Find where the given text appears and provide that cell's center as [X, Y] coordinate. 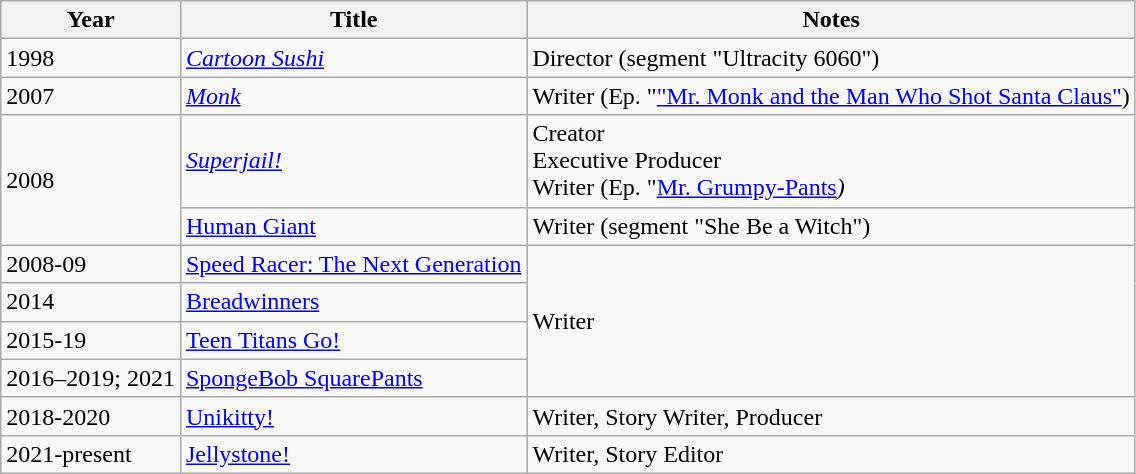
2018-2020 [91, 416]
Writer (segment "She Be a Witch") [831, 226]
Notes [831, 20]
CreatorExecutive ProducerWriter (Ep. "Mr. Grumpy-Pants) [831, 161]
2007 [91, 96]
Writer (Ep. ""Mr. Monk and the Man Who Shot Santa Claus") [831, 96]
Title [353, 20]
Writer, Story Editor [831, 454]
Speed Racer: The Next Generation [353, 264]
Jellystone! [353, 454]
Year [91, 20]
Cartoon Sushi [353, 58]
2015-19 [91, 340]
2021-present [91, 454]
Unikitty! [353, 416]
Teen Titans Go! [353, 340]
1998 [91, 58]
2014 [91, 302]
2008-09 [91, 264]
Writer [831, 321]
SpongeBob SquarePants [353, 378]
Breadwinners [353, 302]
Superjail! [353, 161]
Human Giant [353, 226]
Director (segment "Ultracity 6060") [831, 58]
2016–2019; 2021 [91, 378]
Writer, Story Writer, Producer [831, 416]
Monk [353, 96]
2008 [91, 180]
